Provide the (x, y) coordinate of the cell's center where the given text is located.  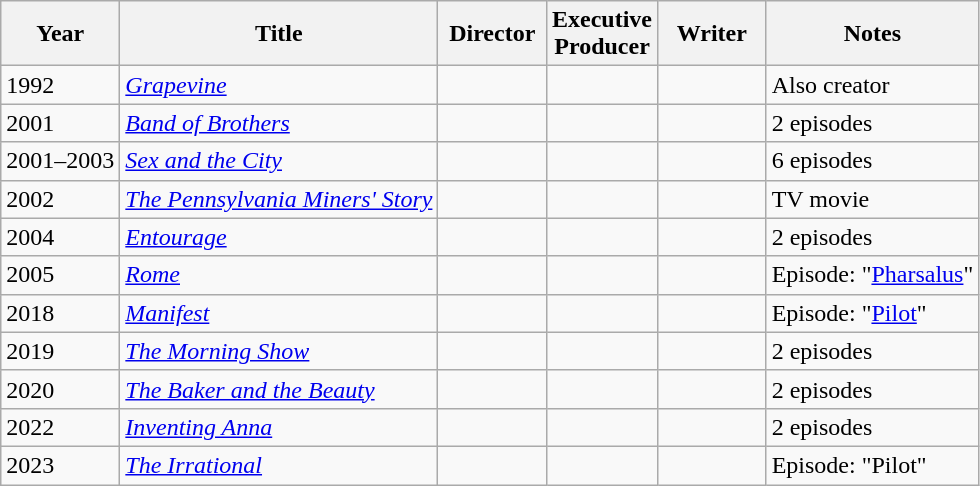
Entourage (279, 237)
TV movie (872, 199)
Episode: "Pharsalus" (872, 275)
2022 (60, 427)
2019 (60, 351)
Also creator (872, 85)
ExecutiveProducer (602, 34)
Writer (712, 34)
Rome (279, 275)
The Morning Show (279, 351)
2002 (60, 199)
Title (279, 34)
Band of Brothers (279, 123)
2001 (60, 123)
The Pennsylvania Miners' Story (279, 199)
The Baker and the Beauty (279, 389)
2001–2003 (60, 161)
1992 (60, 85)
Director (492, 34)
6 episodes (872, 161)
Manifest (279, 313)
Inventing Anna (279, 427)
Year (60, 34)
2005 (60, 275)
2020 (60, 389)
Notes (872, 34)
2023 (60, 465)
Sex and the City (279, 161)
2004 (60, 237)
Grapevine (279, 85)
2018 (60, 313)
The Irrational (279, 465)
